Return [X, Y] of the center of cell containing provided text 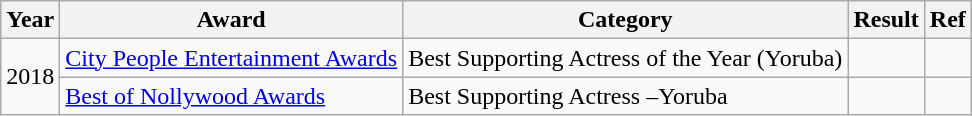
Award [232, 20]
Best of Nollywood Awards [232, 96]
Ref [948, 20]
Best Supporting Actress of the Year (Yoruba) [626, 58]
Best Supporting Actress –Yoruba [626, 96]
Year [30, 20]
Result [886, 20]
2018 [30, 77]
City People Entertainment Awards [232, 58]
Category [626, 20]
